Output the [X, Y] coordinate of the center of the cell containing the given text.  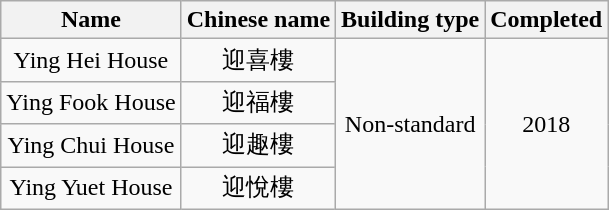
Ying Fook House [91, 102]
迎悅樓 [258, 188]
Completed [546, 20]
迎福樓 [258, 102]
Chinese name [258, 20]
Ying Yuet House [91, 188]
2018 [546, 124]
迎喜樓 [258, 60]
Name [91, 20]
Ying Hei House [91, 60]
Building type [410, 20]
迎趣樓 [258, 146]
Non-standard [410, 124]
Ying Chui House [91, 146]
